Locate the cell with the specified text and output its [x, y] center coordinate. 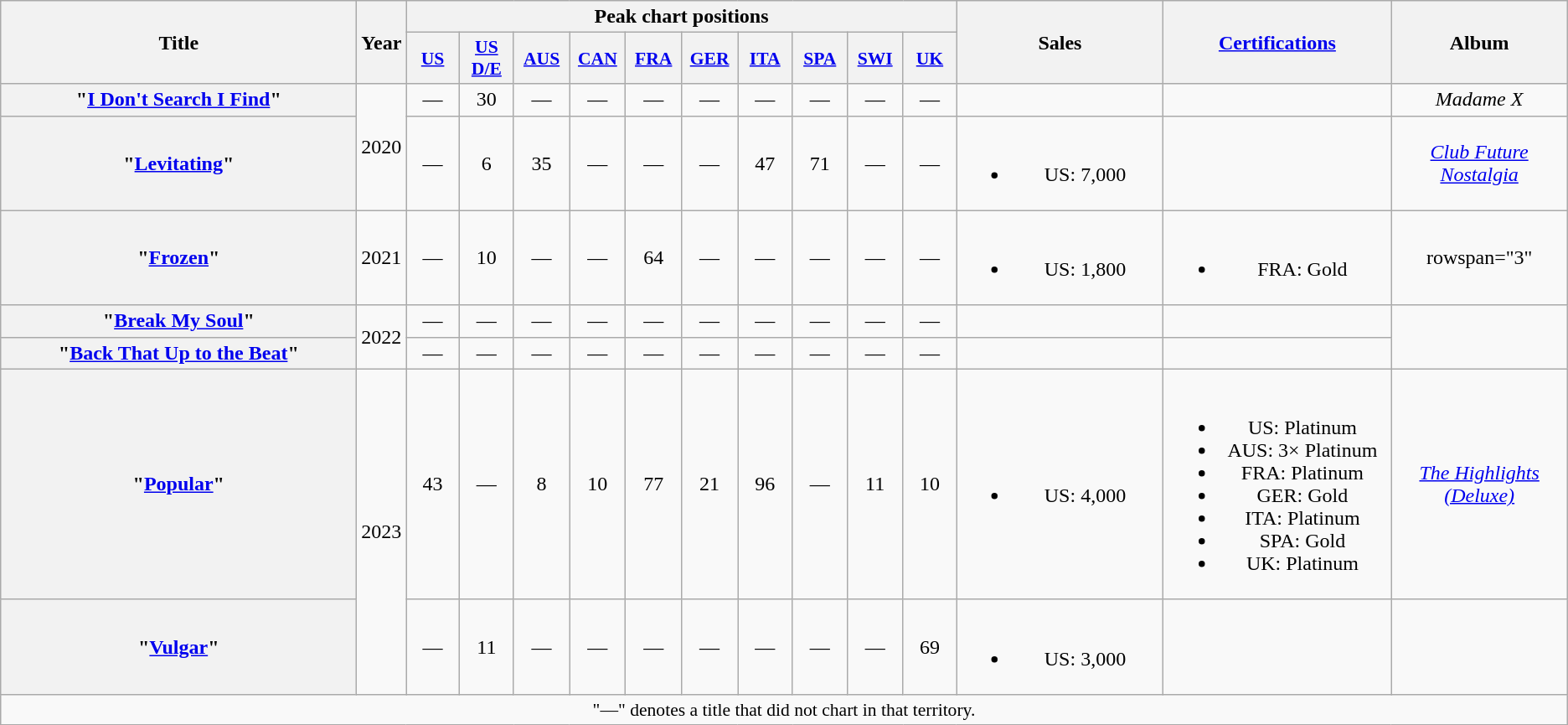
SWI [875, 59]
"Back That Up to the Beat" [179, 353]
Club Future Nostalgia [1479, 163]
2020 [382, 148]
US: 4,000 [1060, 484]
The Highlights (Deluxe) [1479, 484]
"—" denotes a title that did not chart in that territory. [784, 709]
"Vulgar" [179, 647]
US: 1,800 [1060, 258]
8 [541, 484]
69 [930, 647]
UK [930, 59]
47 [766, 163]
CAN [598, 59]
rowspan="3" [1479, 258]
"Levitating" [179, 163]
Certifications [1277, 42]
35 [541, 163]
Peak chart positions [682, 17]
FRA [653, 59]
US: PlatinumAUS: 3× PlatinumFRA: PlatinumGER: GoldITA: PlatinumSPA: GoldUK: Platinum [1277, 484]
"Frozen" [179, 258]
US: 3,000 [1060, 647]
2021 [382, 258]
96 [766, 484]
AUS [541, 59]
77 [653, 484]
6 [486, 163]
Title [179, 42]
Album [1479, 42]
Year [382, 42]
"I Don't Search I Find" [179, 100]
US [432, 59]
FRA: Gold [1277, 258]
71 [820, 163]
"Break My Soul" [179, 321]
US: 7,000 [1060, 163]
30 [486, 100]
43 [432, 484]
Sales [1060, 42]
Madame X [1479, 100]
ITA [766, 59]
2022 [382, 337]
GER [710, 59]
21 [710, 484]
2023 [382, 531]
SPA [820, 59]
USD/E [486, 59]
64 [653, 258]
"Popular" [179, 484]
